Scan for the cell matching the given text and deliver its (x, y) coordinate at center. 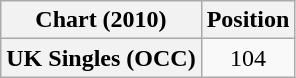
UK Singles (OCC) (101, 58)
104 (248, 58)
Position (248, 20)
Chart (2010) (101, 20)
